Capture the cell that displays the provided text and extract its (X, Y) central coordinate. 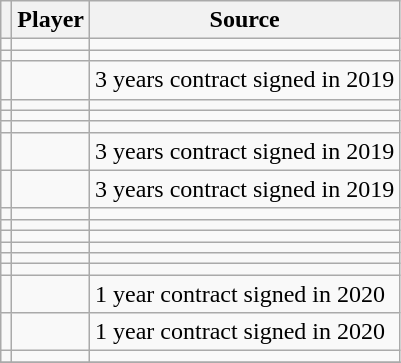
Source (245, 20)
Player (51, 20)
